Output the [X, Y] coordinate of the center of the cell containing the given text.  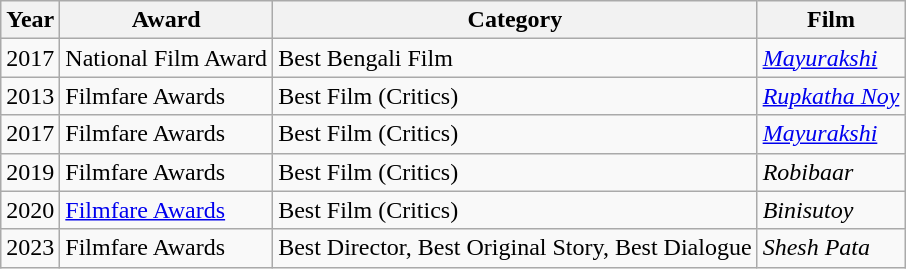
2020 [30, 210]
Category [515, 20]
Shesh Pata [831, 248]
Film [831, 20]
Binisutoy [831, 210]
Year [30, 20]
Award [166, 20]
Robibaar [831, 172]
National Film Award [166, 58]
Best Bengali Film [515, 58]
Rupkatha Noy [831, 96]
2013 [30, 96]
Best Director, Best Original Story, Best Dialogue [515, 248]
2019 [30, 172]
2023 [30, 248]
